Detect which cell encompasses the target text, then output its (x, y) center coordinate. 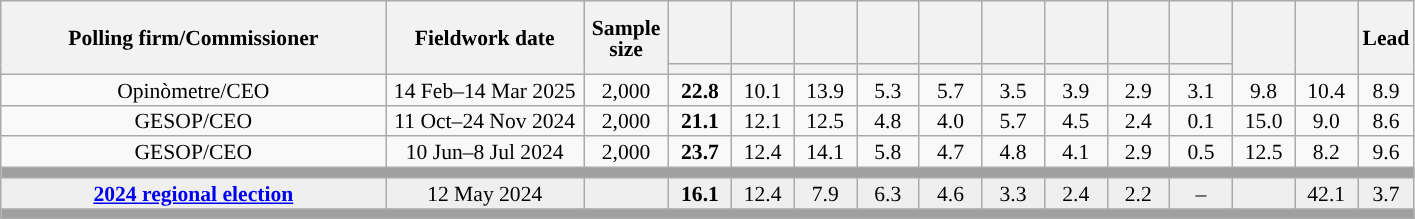
16.1 (700, 194)
23.7 (700, 152)
5.3 (888, 90)
3.5 (1014, 90)
3.3 (1014, 194)
6.3 (888, 194)
2024 regional election (194, 194)
12 May 2024 (485, 194)
10 Jun–8 Jul 2024 (485, 152)
9.6 (1386, 152)
9.8 (1264, 90)
11 Oct–24 Nov 2024 (485, 120)
Sample size (626, 38)
3.9 (1076, 90)
9.0 (1326, 120)
10.4 (1326, 90)
4.5 (1076, 120)
– (1202, 194)
7.9 (826, 194)
4.7 (950, 152)
15.0 (1264, 120)
42.1 (1326, 194)
14.1 (826, 152)
4.6 (950, 194)
21.1 (700, 120)
Fieldwork date (485, 38)
10.1 (762, 90)
3.7 (1386, 194)
4.0 (950, 120)
Polling firm/Commissioner (194, 38)
22.8 (700, 90)
Opinòmetre/CEO (194, 90)
2.2 (1138, 194)
8.9 (1386, 90)
5.8 (888, 152)
8.6 (1386, 120)
Lead (1386, 38)
14 Feb–14 Mar 2025 (485, 90)
3.1 (1202, 90)
0.5 (1202, 152)
0.1 (1202, 120)
8.2 (1326, 152)
12.1 (762, 120)
4.1 (1076, 152)
13.9 (826, 90)
